Output the [X, Y] coordinate of the center of the cell containing the given text.  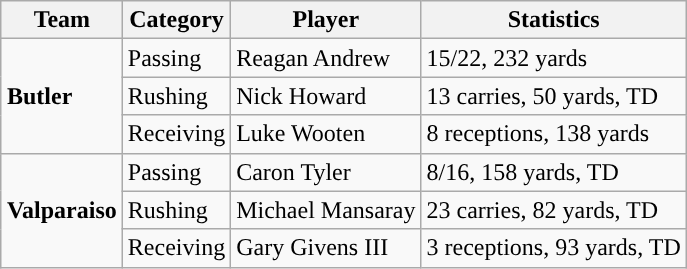
3 receptions, 93 yards, TD [554, 248]
13 carries, 50 yards, TD [554, 96]
Reagan Andrew [326, 58]
Category [176, 20]
Luke Wooten [326, 134]
Caron Tyler [326, 172]
Team [62, 20]
Nick Howard [326, 96]
23 carries, 82 yards, TD [554, 210]
8 receptions, 138 yards [554, 134]
Player [326, 20]
8/16, 158 yards, TD [554, 172]
Statistics [554, 20]
Gary Givens III [326, 248]
15/22, 232 yards [554, 58]
Butler [62, 96]
Michael Mansaray [326, 210]
Valparaiso [62, 210]
